Return the [x, y] coordinate for the center point of the cell that contains the specified text.  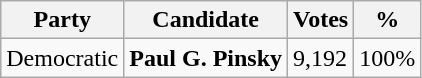
9,192 [321, 58]
Party [62, 20]
Votes [321, 20]
Paul G. Pinsky [206, 58]
% [388, 20]
100% [388, 58]
Candidate [206, 20]
Democratic [62, 58]
